Search for the cell housing the specified text and yield its [x, y] center coordinate. 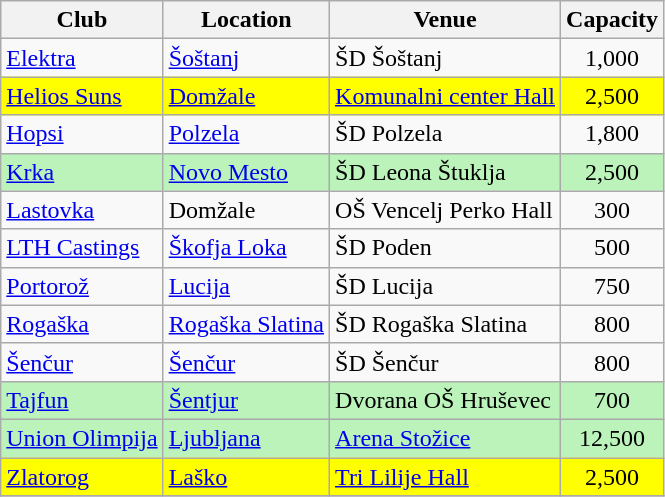
Lastovka [82, 210]
Krka [82, 172]
Elektra [82, 58]
750 [612, 286]
ŠD Šenčur [446, 362]
Komunalni center Hall [446, 96]
Rogaška Slatina [246, 324]
Ljubljana [246, 438]
Club [82, 20]
ŠD Lucija [446, 286]
ŠD Poden [446, 248]
Arena Stožice [446, 438]
LTH Castings [82, 248]
Capacity [612, 20]
Šentjur [246, 400]
ŠD Polzela [446, 134]
700 [612, 400]
ŠD Leona Štuklja [446, 172]
Šoštanj [246, 58]
Polzela [246, 134]
Zlatorog [82, 477]
Union Olimpija [82, 438]
ŠD Rogaška Slatina [446, 324]
OŠ Vencelj Perko Hall [446, 210]
Lucija [246, 286]
1,000 [612, 58]
ŠD Šoštanj [446, 58]
Portorož [82, 286]
Laško [246, 477]
Hopsi [82, 134]
1,800 [612, 134]
Rogaška [82, 324]
500 [612, 248]
Tri Lilije Hall [446, 477]
Tajfun [82, 400]
Novo Mesto [246, 172]
Škofja Loka [246, 248]
Location [246, 20]
12,500 [612, 438]
300 [612, 210]
Dvorana OŠ Hruševec [446, 400]
Venue [446, 20]
Helios Suns [82, 96]
